Return the (X, Y) coordinate for the center point of the cell that contains the specified text.  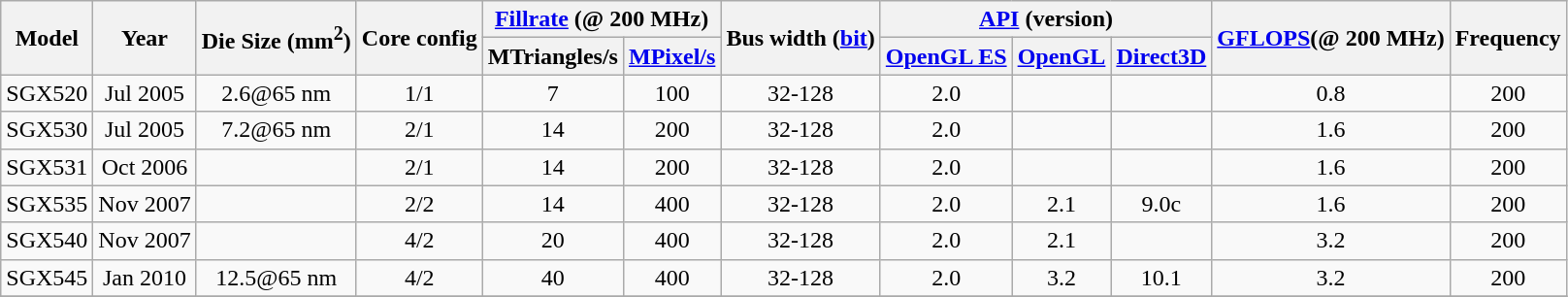
10.1 (1161, 278)
7 (553, 93)
12.5@65 nm (276, 278)
20 (553, 241)
MPixel/s (671, 56)
Fillrate (@ 200 MHz) (602, 19)
1/1 (419, 93)
GFLOPS(@ 200 MHz) (1331, 38)
Bus width (bit) (800, 38)
7.2@65 nm (276, 130)
Model (47, 38)
SGX531 (47, 167)
Year (145, 38)
100 (671, 93)
2.6@65 nm (276, 93)
SGX520 (47, 93)
SGX530 (47, 130)
SGX535 (47, 204)
Direct3D (1161, 56)
MTriangles/s (553, 56)
2/2 (419, 204)
Oct 2006 (145, 167)
API (version) (1046, 19)
40 (553, 278)
9.0c (1161, 204)
0.8 (1331, 93)
Core config (419, 38)
Jan 2010 (145, 278)
Frequency (1508, 38)
SGX545 (47, 278)
SGX540 (47, 241)
OpenGL ES (946, 56)
OpenGL (1062, 56)
Die Size (mm2) (276, 38)
